Determine the (X, Y) coordinate at the center of the cell enclosing the given text.  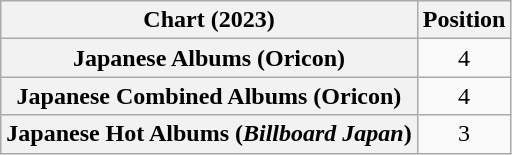
3 (464, 134)
Japanese Albums (Oricon) (209, 58)
Chart (2023) (209, 20)
Position (464, 20)
Japanese Combined Albums (Oricon) (209, 96)
Japanese Hot Albums (Billboard Japan) (209, 134)
